Output the [x, y] coordinate of the center of the cell containing the given text.  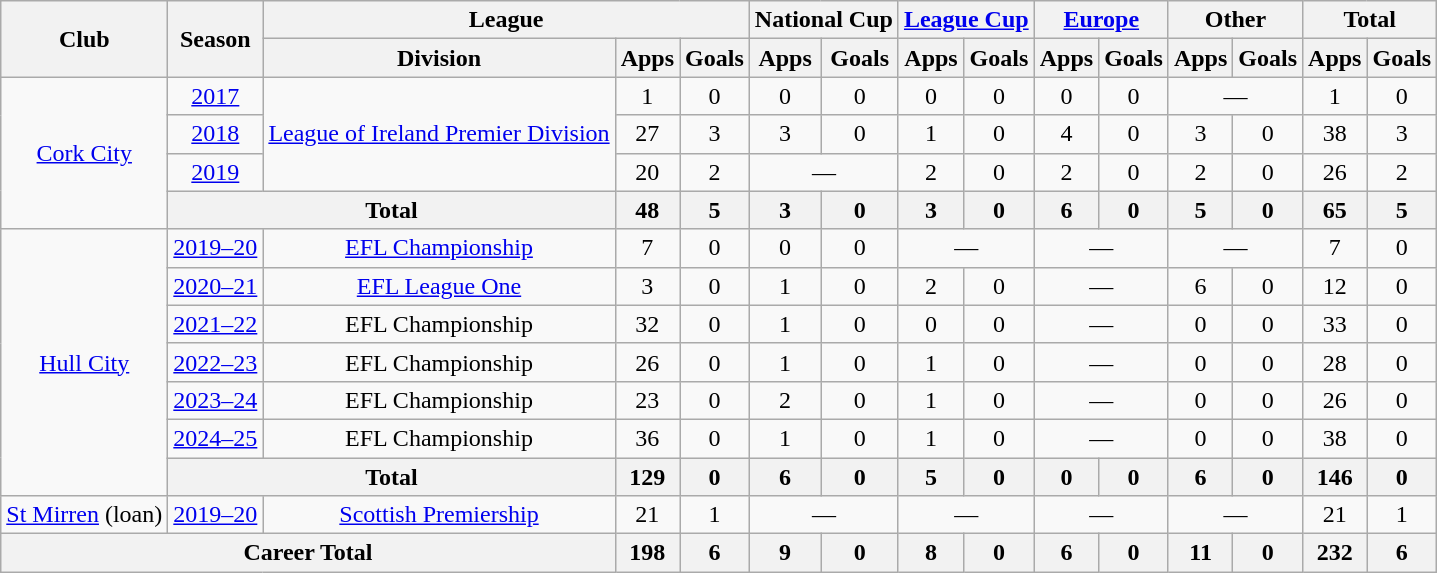
2017 [216, 96]
20 [647, 172]
12 [1335, 286]
Club [84, 39]
Career Total [308, 553]
146 [1335, 477]
232 [1335, 553]
27 [647, 134]
28 [1335, 362]
Europe [1101, 20]
23 [647, 400]
129 [647, 477]
Season [216, 39]
2020–21 [216, 286]
65 [1335, 210]
2023–24 [216, 400]
2021–22 [216, 324]
Division [439, 58]
League [506, 20]
Scottish Premiership [439, 515]
8 [930, 553]
League of Ireland Premier Division [439, 134]
National Cup [824, 20]
2019 [216, 172]
33 [1335, 324]
2018 [216, 134]
St Mirren (loan) [84, 515]
EFL League One [439, 286]
Hull City [84, 362]
48 [647, 210]
11 [1200, 553]
Cork City [84, 153]
198 [647, 553]
4 [1066, 134]
Other [1235, 20]
League Cup [966, 20]
32 [647, 324]
2022–23 [216, 362]
9 [785, 553]
2024–25 [216, 438]
36 [647, 438]
